Extract the (x, y) coordinate from the center of the cell holding the provided text.  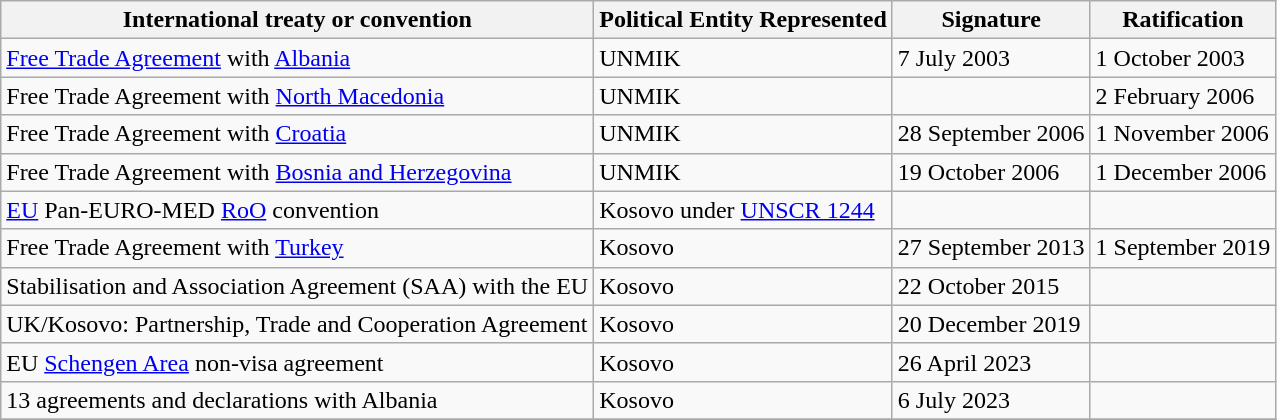
6 July 2023 (991, 400)
1 December 2006 (1183, 172)
1 November 2006 (1183, 134)
26 April 2023 (991, 362)
Free Trade Agreement with Croatia (298, 134)
2 February 2006 (1183, 96)
Signature (991, 20)
28 September 2006 (991, 134)
International treaty or convention (298, 20)
UK/Kosovo: Partnership, Trade and Cooperation Agreement (298, 324)
Kosovo under UNSCR 1244 (744, 210)
Ratification (1183, 20)
Stabilisation and Association Agreement (SAA) with the EU (298, 286)
Political Entity Represented (744, 20)
EU Schengen Area non-visa agreement (298, 362)
7 July 2003 (991, 58)
Free Trade Agreement with North Macedonia (298, 96)
EU Pan-EURO-MED RoO convention (298, 210)
Free Trade Agreement with Albania (298, 58)
13 agreements and declarations with Albania (298, 400)
27 September 2013 (991, 248)
Free Trade Agreement with Bosnia and Herzegovina (298, 172)
1 October 2003 (1183, 58)
20 December 2019 (991, 324)
1 September 2019 (1183, 248)
19 October 2006 (991, 172)
Free Trade Agreement with Turkey (298, 248)
22 October 2015 (991, 286)
